Locate the cell with the specified text and output its [x, y] center coordinate. 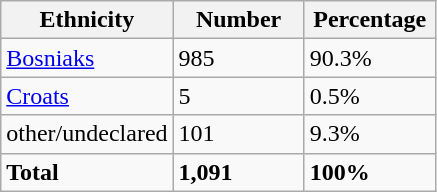
Percentage [370, 20]
985 [238, 58]
Croats [87, 96]
90.3% [370, 58]
0.5% [370, 96]
Ethnicity [87, 20]
9.3% [370, 134]
Total [87, 172]
100% [370, 172]
other/undeclared [87, 134]
Number [238, 20]
101 [238, 134]
Bosniaks [87, 58]
1,091 [238, 172]
5 [238, 96]
